Capture the cell that displays the provided text and extract its (X, Y) central coordinate. 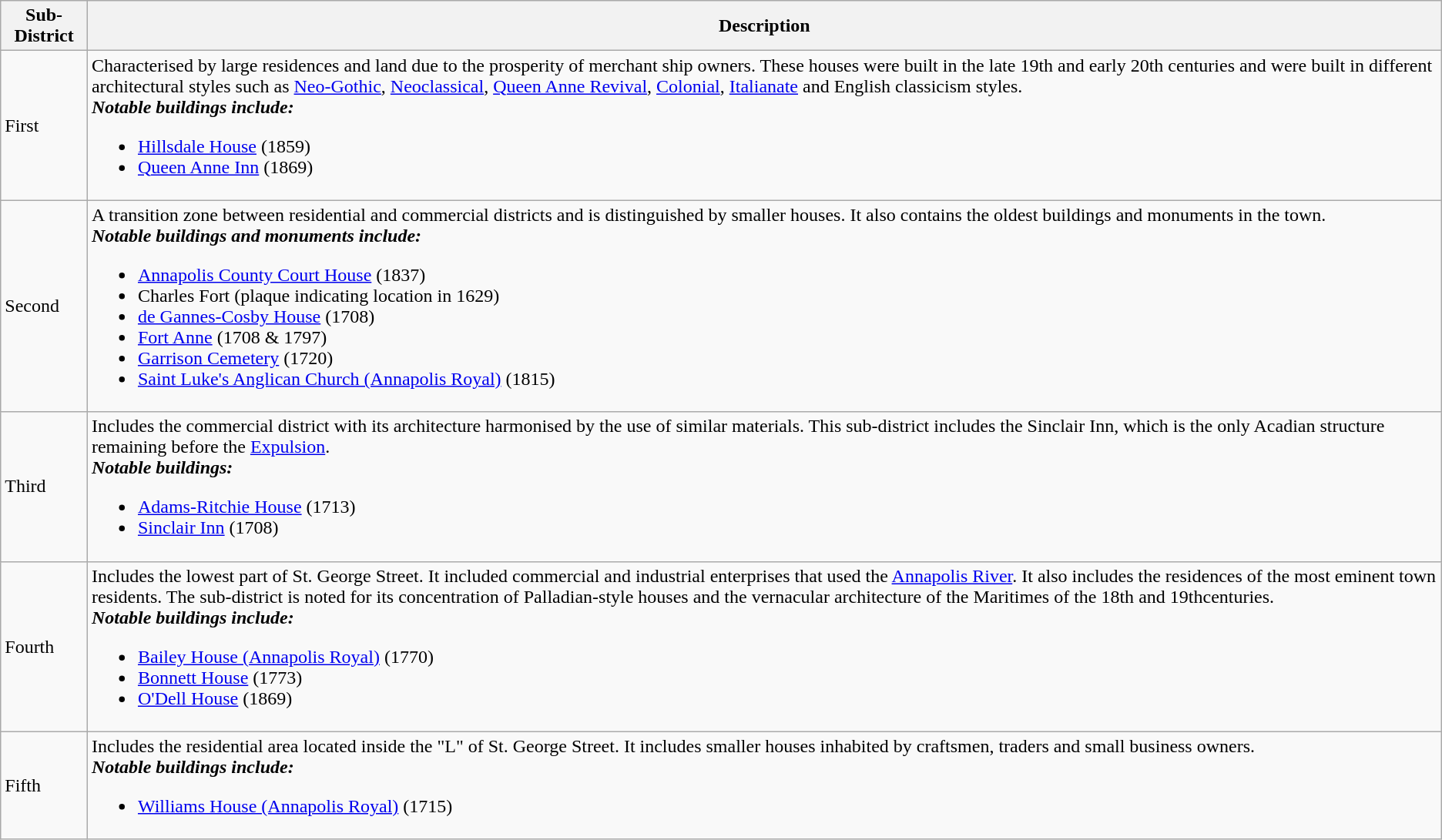
Description (764, 26)
Sub-District (45, 26)
Fifth (45, 785)
Second (45, 306)
Fourth (45, 647)
First (45, 125)
Third (45, 487)
